Pinpoint the cell where the given text exists, returning its (X, Y) midpoint coordinate. 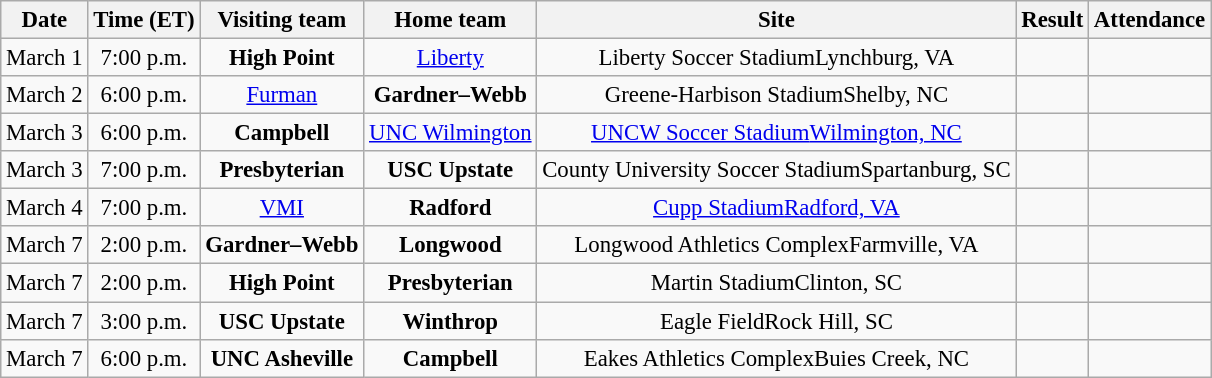
Visiting team (282, 20)
Martin StadiumClinton, SC (776, 283)
UNC Wilmington (450, 133)
Date (44, 20)
Furman (282, 95)
UNC Asheville (282, 358)
VMI (282, 208)
Greene-Harbison StadiumShelby, NC (776, 95)
Longwood (450, 245)
Site (776, 20)
Longwood Athletics ComplexFarmville, VA (776, 245)
Result (1052, 20)
Radford (450, 208)
March 4 (44, 208)
March 1 (44, 58)
Attendance (1150, 20)
Time (ET) (144, 20)
County University Soccer StadiumSpartanburg, SC (776, 170)
March 2 (44, 95)
UNCW Soccer StadiumWilmington, NC (776, 133)
3:00 p.m. (144, 321)
Eakes Athletics ComplexBuies Creek, NC (776, 358)
Home team (450, 20)
Liberty Soccer StadiumLynchburg, VA (776, 58)
Eagle FieldRock Hill, SC (776, 321)
Liberty (450, 58)
Cupp StadiumRadford, VA (776, 208)
Winthrop (450, 321)
